Determine the [X, Y] coordinate at the center of the cell enclosing the given text.  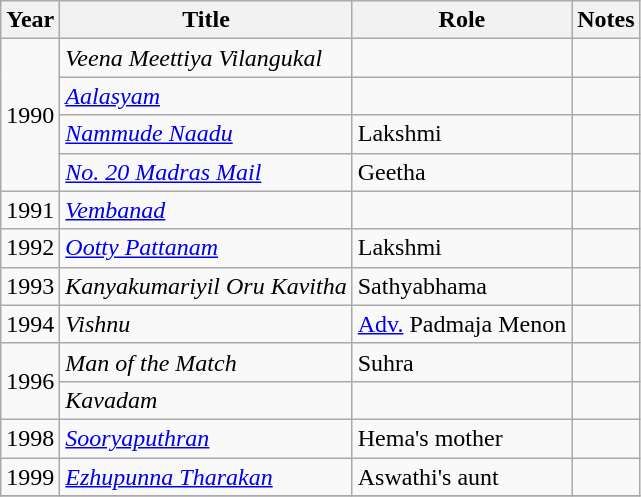
Vembanad [206, 210]
Man of the Match [206, 362]
Geetha [462, 172]
Nammude Naadu [206, 134]
Kanyakumariyil Oru Kavitha [206, 286]
Hema's mother [462, 438]
1999 [30, 477]
1994 [30, 324]
Ootty Pattanam [206, 248]
No. 20 Madras Mail [206, 172]
Notes [606, 20]
Title [206, 20]
1996 [30, 381]
Role [462, 20]
Adv. Padmaja Menon [462, 324]
Veena Meettiya Vilangukal [206, 58]
Ezhupunna Tharakan [206, 477]
Suhra [462, 362]
1990 [30, 115]
Sooryaputhran [206, 438]
Year [30, 20]
1992 [30, 248]
1998 [30, 438]
1993 [30, 286]
1991 [30, 210]
Vishnu [206, 324]
Aalasyam [206, 96]
Aswathi's aunt [462, 477]
Kavadam [206, 400]
Sathyabhama [462, 286]
